Pinpoint the cell where the given text exists, returning its [x, y] midpoint coordinate. 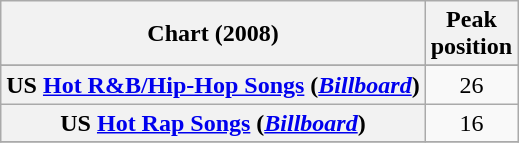
US Hot R&B/Hip-Hop Songs (Billboard) [213, 85]
26 [471, 85]
Peakposition [471, 34]
16 [471, 123]
Chart (2008) [213, 34]
US Hot Rap Songs (Billboard) [213, 123]
